Provide the (X, Y) coordinate of the cell's center where the given text is located.  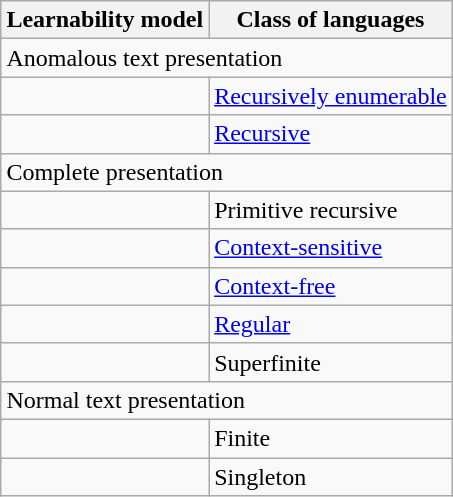
Anomalous text presentation (226, 58)
Finite (331, 438)
Primitive recursive (331, 210)
Context-sensitive (331, 248)
Singleton (331, 477)
Superfinite (331, 362)
Learnability model (105, 20)
Class of languages (331, 20)
Recursively enumerable (331, 96)
Context-free (331, 286)
Recursive (331, 134)
Complete presentation (226, 172)
Normal text presentation (226, 400)
Regular (331, 324)
